For the text-containing cell, return its midpoint in (X, Y) coordinate format. 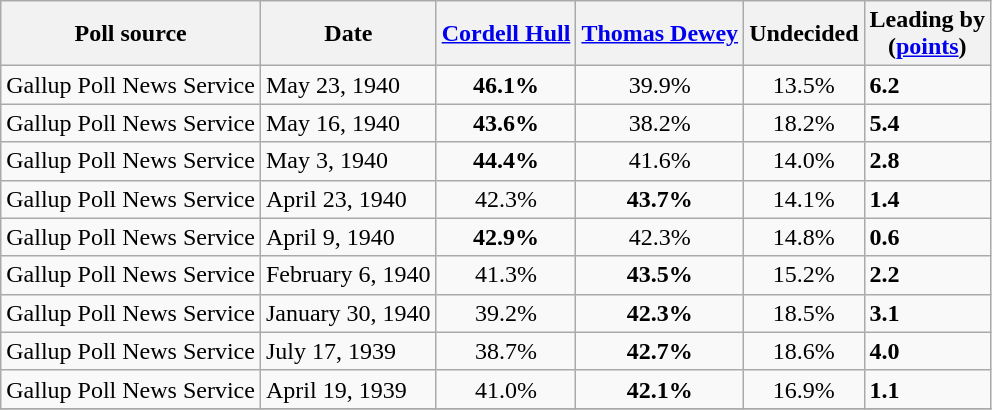
14.0% (804, 161)
April 9, 1940 (348, 237)
6.2 (927, 85)
May 3, 1940 (348, 161)
Poll source (131, 34)
July 17, 1939 (348, 351)
41.0% (506, 389)
44.4% (506, 161)
38.7% (506, 351)
January 30, 1940 (348, 313)
Undecided (804, 34)
13.5% (804, 85)
18.2% (804, 123)
1.1 (927, 389)
16.9% (804, 389)
18.5% (804, 313)
15.2% (804, 275)
46.1% (506, 85)
38.2% (660, 123)
1.4 (927, 199)
April 23, 1940 (348, 199)
May 16, 1940 (348, 123)
42.1% (660, 389)
18.6% (804, 351)
Cordell Hull (506, 34)
Leading by(points) (927, 34)
14.1% (804, 199)
2.8 (927, 161)
39.2% (506, 313)
5.4 (927, 123)
39.9% (660, 85)
43.7% (660, 199)
43.6% (506, 123)
2.2 (927, 275)
41.6% (660, 161)
43.5% (660, 275)
41.3% (506, 275)
42.9% (506, 237)
Date (348, 34)
4.0 (927, 351)
0.6 (927, 237)
3.1 (927, 313)
14.8% (804, 237)
Thomas Dewey (660, 34)
February 6, 1940 (348, 275)
April 19, 1939 (348, 389)
May 23, 1940 (348, 85)
42.7% (660, 351)
